Pinpoint the cell where the given text exists, returning its (X, Y) midpoint coordinate. 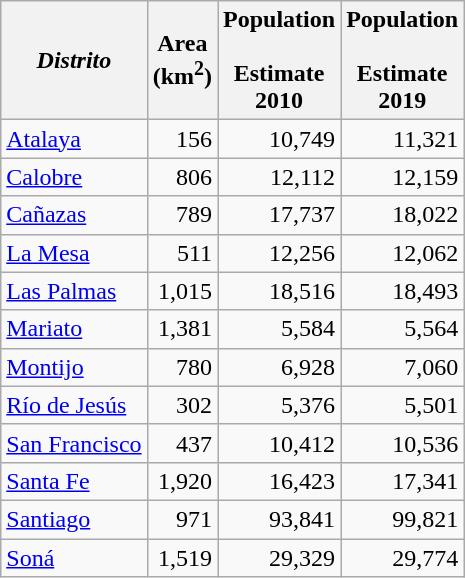
1,519 (182, 557)
Soná (74, 557)
La Mesa (74, 253)
Population Estimate2010 (280, 60)
Santiago (74, 519)
Cañazas (74, 215)
1,015 (182, 291)
5,584 (280, 329)
11,321 (402, 139)
1,920 (182, 481)
Santa Fe (74, 481)
San Francisco (74, 443)
10,749 (280, 139)
17,737 (280, 215)
Mariato (74, 329)
6,928 (280, 367)
5,501 (402, 405)
5,564 (402, 329)
12,256 (280, 253)
99,821 (402, 519)
10,412 (280, 443)
511 (182, 253)
18,022 (402, 215)
7,060 (402, 367)
29,329 (280, 557)
17,341 (402, 481)
12,159 (402, 177)
Calobre (74, 177)
971 (182, 519)
93,841 (280, 519)
789 (182, 215)
12,112 (280, 177)
Distrito (74, 60)
1,381 (182, 329)
10,536 (402, 443)
Area(km2) (182, 60)
437 (182, 443)
780 (182, 367)
18,516 (280, 291)
Montijo (74, 367)
16,423 (280, 481)
Las Palmas (74, 291)
5,376 (280, 405)
Río de Jesús (74, 405)
806 (182, 177)
Population Estimate2019 (402, 60)
12,062 (402, 253)
29,774 (402, 557)
Atalaya (74, 139)
18,493 (402, 291)
302 (182, 405)
156 (182, 139)
